For the text-containing cell, return its midpoint in [X, Y] coordinate format. 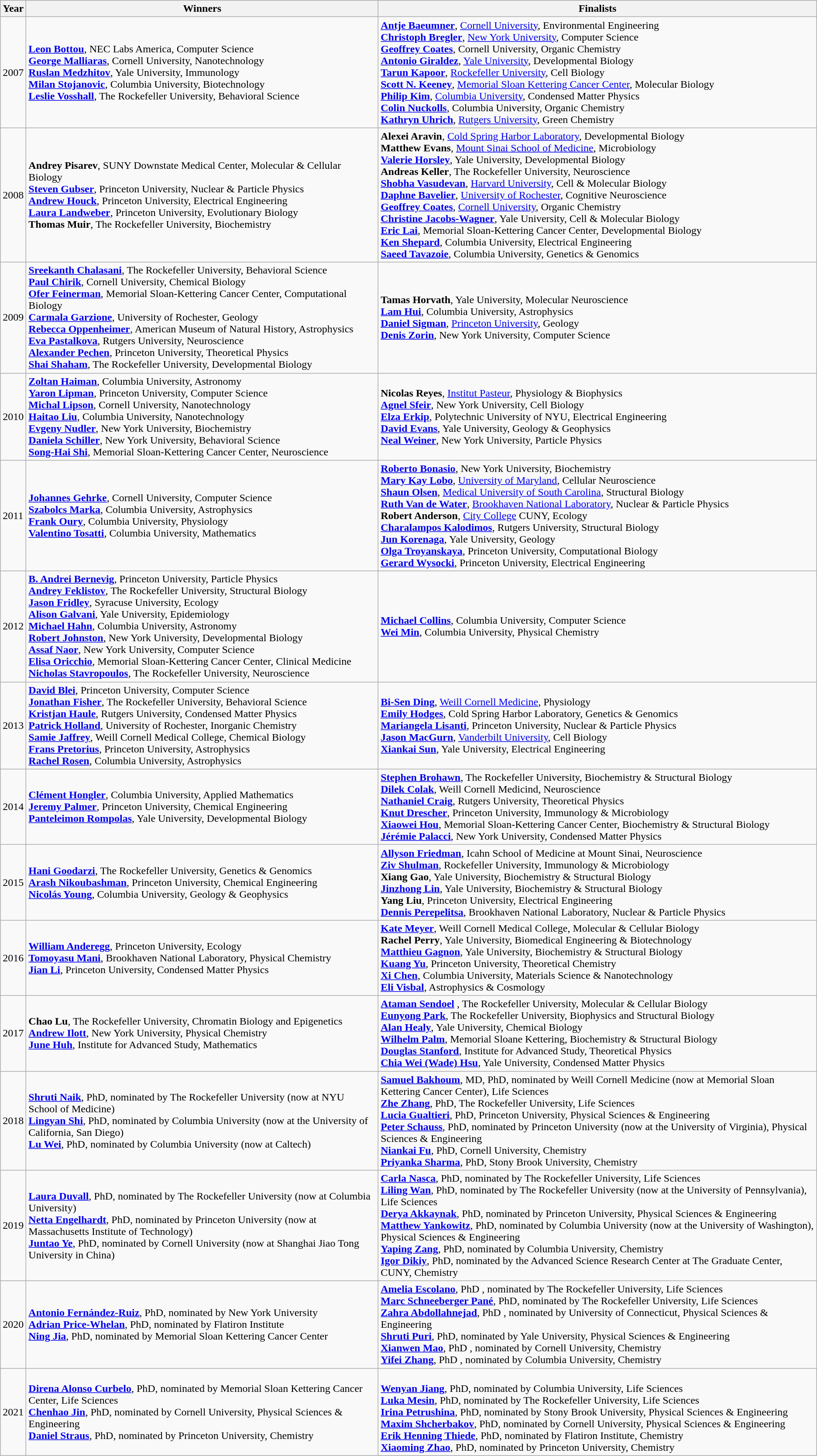
Michael Collins, Columbia University, Computer ScienceWei Min, Columbia University, Physical Chemistry [598, 626]
2015 [13, 882]
2012 [13, 626]
Winners [203, 9]
2014 [13, 807]
2013 [13, 725]
2008 [13, 195]
2020 [13, 1325]
2021 [13, 1412]
2019 [13, 1226]
Finalists [598, 9]
2009 [13, 318]
2016 [13, 958]
2011 [13, 516]
2017 [13, 1033]
2007 [13, 72]
2018 [13, 1121]
Year [13, 9]
2010 [13, 417]
